Identify which cell holds the provided text, then report its [X, Y] central coordinate. 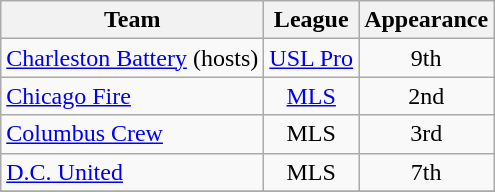
3rd [426, 134]
League [312, 20]
Team [132, 20]
Chicago Fire [132, 96]
9th [426, 58]
USL Pro [312, 58]
Charleston Battery (hosts) [132, 58]
Columbus Crew [132, 134]
7th [426, 172]
D.C. United [132, 172]
2nd [426, 96]
Appearance [426, 20]
